For the text-containing cell, return its midpoint in [X, Y] coordinate format. 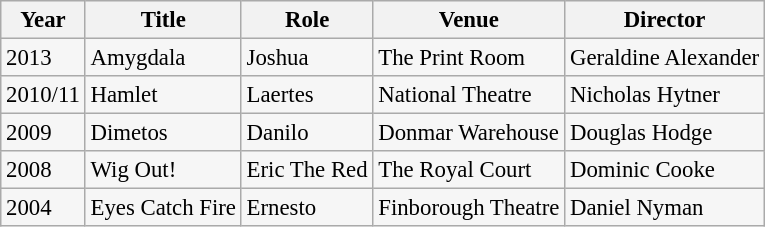
2009 [43, 133]
Joshua [307, 58]
2004 [43, 208]
Ernesto [307, 208]
Venue [469, 20]
Laertes [307, 95]
National Theatre [469, 95]
Role [307, 20]
Geraldine Alexander [665, 58]
Director [665, 20]
2010/11 [43, 95]
Wig Out! [163, 170]
Daniel Nyman [665, 208]
Eyes Catch Fire [163, 208]
Finborough Theatre [469, 208]
2013 [43, 58]
Amygdala [163, 58]
Dominic Cooke [665, 170]
The Print Room [469, 58]
2008 [43, 170]
The Royal Court [469, 170]
Douglas Hodge [665, 133]
Hamlet [163, 95]
Dimetos [163, 133]
Donmar Warehouse [469, 133]
Year [43, 20]
Danilo [307, 133]
Title [163, 20]
Eric The Red [307, 170]
Nicholas Hytner [665, 95]
